Pinpoint the cell where the given text exists, returning its (x, y) midpoint coordinate. 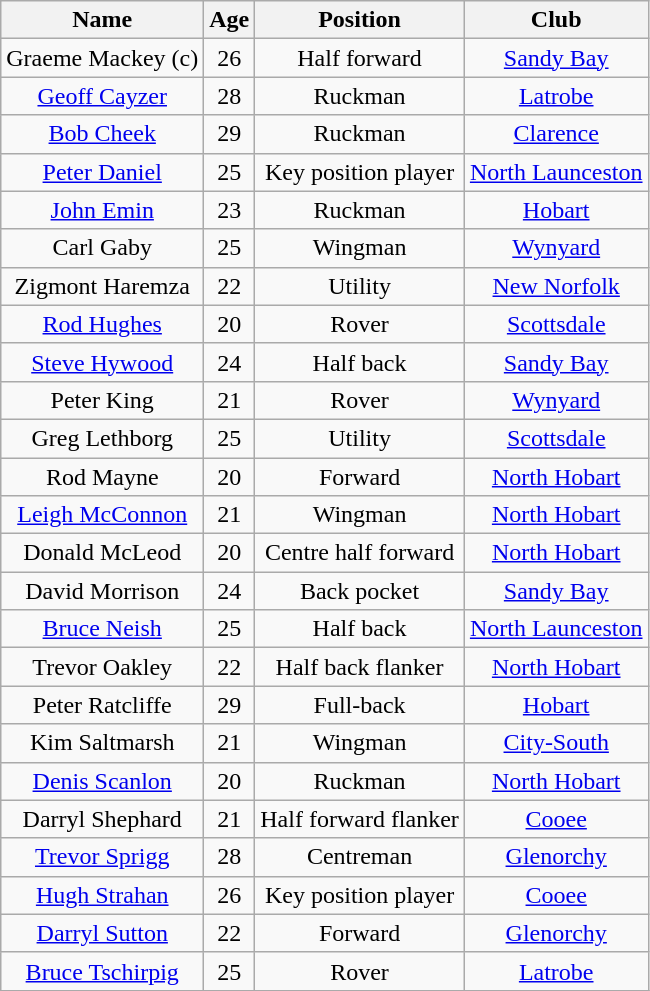
Peter Daniel (102, 172)
Club (556, 20)
Steve Hywood (102, 362)
Trevor Oakley (102, 667)
Darryl Shephard (102, 819)
Donald McLeod (102, 553)
Half forward (360, 58)
Back pocket (360, 591)
Denis Scanlon (102, 781)
Bruce Tschirpig (102, 971)
Bob Cheek (102, 134)
Age (230, 20)
Centreman (360, 857)
Kim Saltmarsh (102, 743)
Zigmont Haremza (102, 286)
Bruce Neish (102, 629)
Half forward flanker (360, 819)
Graeme Mackey (c) (102, 58)
Rod Hughes (102, 324)
Hugh Strahan (102, 895)
Carl Gaby (102, 248)
Peter King (102, 400)
City-South (556, 743)
Position (360, 20)
23 (230, 210)
Geoff Cayzer (102, 96)
Centre half forward (360, 553)
Peter Ratcliffe (102, 705)
John Emin (102, 210)
Full-back (360, 705)
Name (102, 20)
Trevor Sprigg (102, 857)
Greg Lethborg (102, 438)
David Morrison (102, 591)
Rod Mayne (102, 477)
New Norfolk (556, 286)
Leigh McConnon (102, 515)
Darryl Sutton (102, 933)
Half back flanker (360, 667)
Clarence (556, 134)
